Determine the [X, Y] coordinate at the center of the cell enclosing the given text.  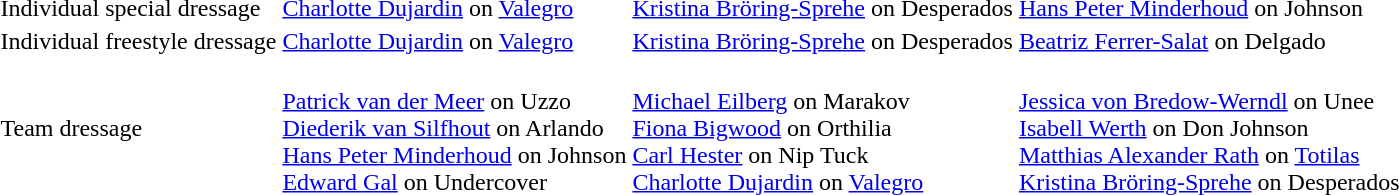
Charlotte Dujardin on Valegro [454, 41]
Kristina Bröring-Sprehe on Desperados [823, 41]
